Extract the (x, y) coordinate from the center of the cell holding the provided text.  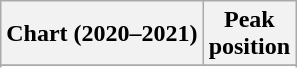
Peakposition (249, 34)
Chart (2020–2021) (102, 34)
